Pinpoint the cell where the given text exists, returning its [X, Y] midpoint coordinate. 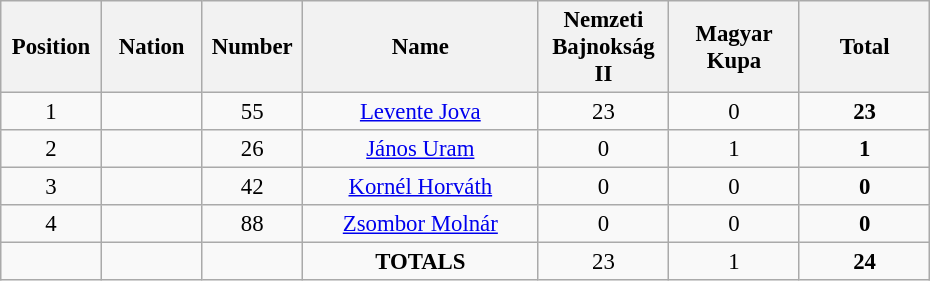
26 [252, 149]
Levente Jova [421, 112]
Number [252, 47]
Name [421, 47]
2 [52, 149]
Total [864, 47]
Position [52, 47]
4 [52, 224]
Nation [152, 47]
Kornél Horváth [421, 187]
Zsombor Molnár [421, 224]
Nemzeti Bajnokság II [604, 47]
88 [252, 224]
János Uram [421, 149]
3 [52, 187]
24 [864, 262]
Magyar Kupa [734, 47]
TOTALS [421, 262]
42 [252, 187]
55 [252, 112]
